Determine the [X, Y] coordinate at the center of the cell enclosing the given text.  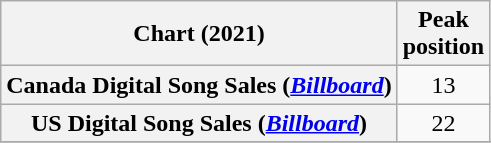
Peakposition [443, 34]
13 [443, 85]
22 [443, 123]
US Digital Song Sales (Billboard) [199, 123]
Canada Digital Song Sales (Billboard) [199, 85]
Chart (2021) [199, 34]
